From the cell containing the given text, extract its center point as (x, y) coordinate. 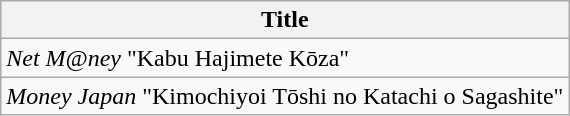
Net M@ney "Kabu Hajimete Kōza" (285, 58)
Title (285, 20)
Money Japan "Kimochiyoi Tōshi no Katachi o Sagashite" (285, 96)
